Pinpoint the cell where the given text exists, returning its [X, Y] midpoint coordinate. 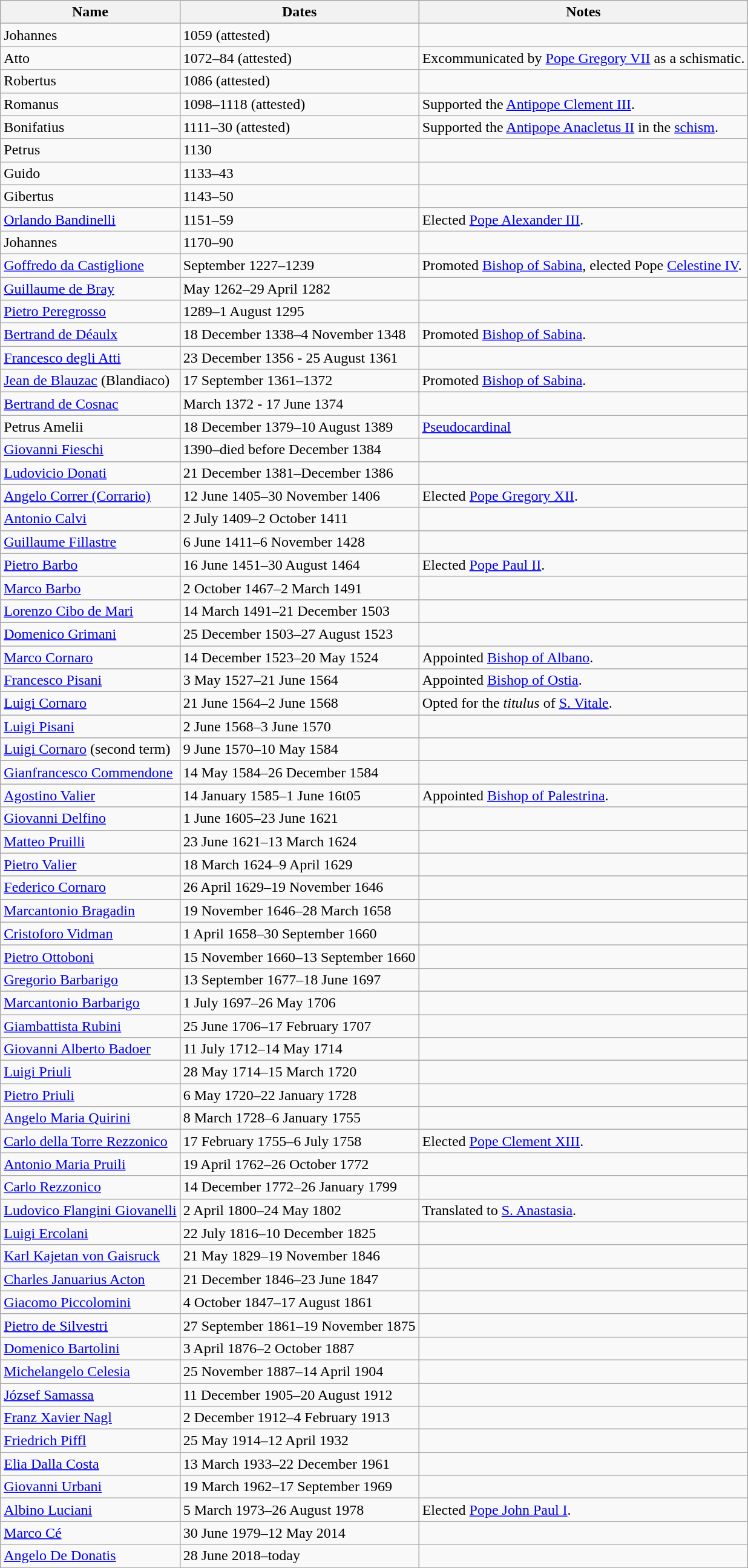
Giovanni Urbani [90, 1487]
Cristoforo Vidman [90, 934]
Domenico Grimani [90, 634]
Pseudocardinal [583, 427]
Federico Cornaro [90, 888]
8 March 1728–6 January 1755 [299, 1118]
Giovanni Alberto Badoer [90, 1049]
13 September 1677–18 June 1697 [299, 980]
Agostino Valier [90, 796]
Elected Pope John Paul I. [583, 1510]
1151–59 [299, 219]
Guillaume de Bray [90, 289]
26 April 1629–19 November 1646 [299, 888]
Luigi Cornaro [90, 703]
Antonio Calvi [90, 519]
18 December 1379–10 August 1389 [299, 427]
Pietro Priuli [90, 1095]
Giambattista Rubini [90, 1026]
1289–1 August 1295 [299, 312]
Elected Pope Clement XIII. [583, 1141]
30 June 1979–12 May 2014 [299, 1533]
14 December 1523–20 May 1524 [299, 657]
2 June 1568–3 June 1570 [299, 726]
Angelo Correr (Corrario) [90, 496]
Appointed Bishop of Ostia. [583, 680]
Ludovico Flangini Giovanelli [90, 1210]
1390–died before December 1384 [299, 450]
Translated to S. Anastasia. [583, 1210]
Excommunicated by Pope Gregory VII as a schismatic. [583, 58]
Elected Pope Gregory XII. [583, 496]
2 April 1800–24 May 1802 [299, 1210]
Francesco Pisani [90, 680]
Opted for the titulus of S. Vitale. [583, 703]
Appointed Bishop of Albano. [583, 657]
11 December 1905–20 August 1912 [299, 1394]
Guillaume Fillastre [90, 542]
Luigi Priuli [90, 1072]
23 June 1621–13 March 1624 [299, 842]
6 June 1411–6 November 1428 [299, 542]
11 July 1712–14 May 1714 [299, 1049]
5 March 1973–26 August 1978 [299, 1510]
May 1262–29 April 1282 [299, 289]
16 June 1451–30 August 1464 [299, 565]
17 February 1755–6 July 1758 [299, 1141]
Giacomo Piccolomini [90, 1302]
Pietro Valier [90, 865]
3 April 1876–2 October 1887 [299, 1348]
1086 (attested) [299, 81]
Carlo Rezzonico [90, 1187]
21 May 1829–19 November 1846 [299, 1256]
27 September 1861–19 November 1875 [299, 1325]
Elected Pope Alexander III. [583, 219]
Karl Kajetan von Gaisruck [90, 1256]
Guido [90, 173]
Luigi Ercolani [90, 1233]
Domenico Bartolini [90, 1348]
Bertrand de Déaulx [90, 335]
Pietro Peregrosso [90, 312]
2 December 1912–4 February 1913 [299, 1418]
Marcantonio Bragadin [90, 911]
Promoted Bishop of Sabina, elected Pope Celestine IV. [583, 265]
Name [90, 12]
17 September 1361–1372 [299, 381]
Matteo Pruilli [90, 842]
15 November 1660–13 September 1660 [299, 957]
Dates [299, 12]
Angelo De Donatis [90, 1556]
Notes [583, 12]
1 June 1605–23 June 1621 [299, 819]
Franz Xavier Nagl [90, 1418]
Robertus [90, 81]
3 May 1527–21 June 1564 [299, 680]
1059 (attested) [299, 35]
Appointed Bishop of Palestrina. [583, 796]
19 November 1646–28 March 1658 [299, 911]
Romanus [90, 104]
Petrus Amelii [90, 427]
25 June 1706–17 February 1707 [299, 1026]
Pietro Ottoboni [90, 957]
1133–43 [299, 173]
Antonio Maria Pruili [90, 1164]
March 1372 - 17 June 1374 [299, 404]
9 June 1570–10 May 1584 [299, 749]
13 March 1933–22 December 1961 [299, 1464]
21 December 1846–23 June 1847 [299, 1279]
Carlo della Torre Rezzonico [90, 1141]
25 December 1503–27 August 1523 [299, 634]
1130 [299, 150]
Giovanni Fieschi [90, 450]
Michelangelo Celesia [90, 1371]
Marco Cornaro [90, 657]
Supported the Antipope Clement III. [583, 104]
Gregorio Barbarigo [90, 980]
14 December 1772–26 January 1799 [299, 1187]
Petrus [90, 150]
19 March 1962–17 September 1969 [299, 1487]
Ludovicio Donati [90, 473]
1 July 1697–26 May 1706 [299, 1003]
Friedrich Piffl [90, 1441]
Orlando Bandinelli [90, 219]
Luigi Cornaro (second term) [90, 749]
2 October 1467–2 March 1491 [299, 588]
Bertrand de Cosnac [90, 404]
Marco Barbo [90, 588]
19 April 1762–26 October 1772 [299, 1164]
Pietro Barbo [90, 565]
Bonifatius [90, 127]
Elia Dalla Costa [90, 1464]
Gibertus [90, 196]
Luigi Pisani [90, 726]
1170–90 [299, 242]
21 December 1381–December 1386 [299, 473]
4 October 1847–17 August 1861 [299, 1302]
28 May 1714–15 March 1720 [299, 1072]
1072–84 (attested) [299, 58]
28 June 2018–today [299, 1556]
Goffredo da Castiglione [90, 265]
Atto [90, 58]
22 July 1816–10 December 1825 [299, 1233]
Jean de Blauzac (Blandiaco) [90, 381]
25 November 1887–14 April 1904 [299, 1371]
Charles Januarius Acton [90, 1279]
Gianfrancesco Commendone [90, 772]
Supported the Antipope Anacletus II in the schism. [583, 127]
September 1227–1239 [299, 265]
József Samassa [90, 1394]
1098–1118 (attested) [299, 104]
Elected Pope Paul II. [583, 565]
12 June 1405–30 November 1406 [299, 496]
14 January 1585–1 June 16t05 [299, 796]
Giovanni Delfino [90, 819]
1143–50 [299, 196]
18 December 1338–4 November 1348 [299, 335]
Angelo Maria Quirini [90, 1118]
2 July 1409–2 October 1411 [299, 519]
23 December 1356 - 25 August 1361 [299, 358]
18 March 1624–9 April 1629 [299, 865]
Marco Cé [90, 1533]
1 April 1658–30 September 1660 [299, 934]
Albino Luciani [90, 1510]
25 May 1914–12 April 1932 [299, 1441]
Pietro de Silvestri [90, 1325]
14 March 1491–21 December 1503 [299, 611]
1111–30 (attested) [299, 127]
Marcantonio Barbarigo [90, 1003]
Lorenzo Cibo de Mari [90, 611]
21 June 1564–2 June 1568 [299, 703]
14 May 1584–26 December 1584 [299, 772]
6 May 1720–22 January 1728 [299, 1095]
Francesco degli Atti [90, 358]
